Return the [X, Y] coordinate for the center point of the cell that contains the specified text.  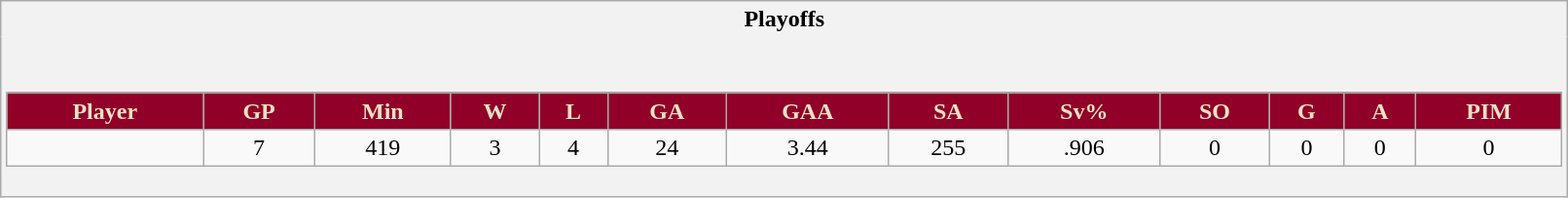
7 [259, 148]
PIM [1489, 111]
255 [948, 148]
3 [494, 148]
Player [105, 111]
24 [667, 148]
3.44 [808, 148]
Player GP Min W L GA GAA SA Sv% SO G A PIM 7 419 3 4 24 3.44 255 .906 0 0 0 0 [784, 117]
Playoffs [784, 20]
Min [383, 111]
Sv% [1084, 111]
A [1380, 111]
.906 [1084, 148]
L [573, 111]
419 [383, 148]
GAA [808, 111]
W [494, 111]
G [1306, 111]
GP [259, 111]
SA [948, 111]
SO [1215, 111]
GA [667, 111]
4 [573, 148]
